Find where the given text appears and provide that cell's center as (X, Y) coordinate. 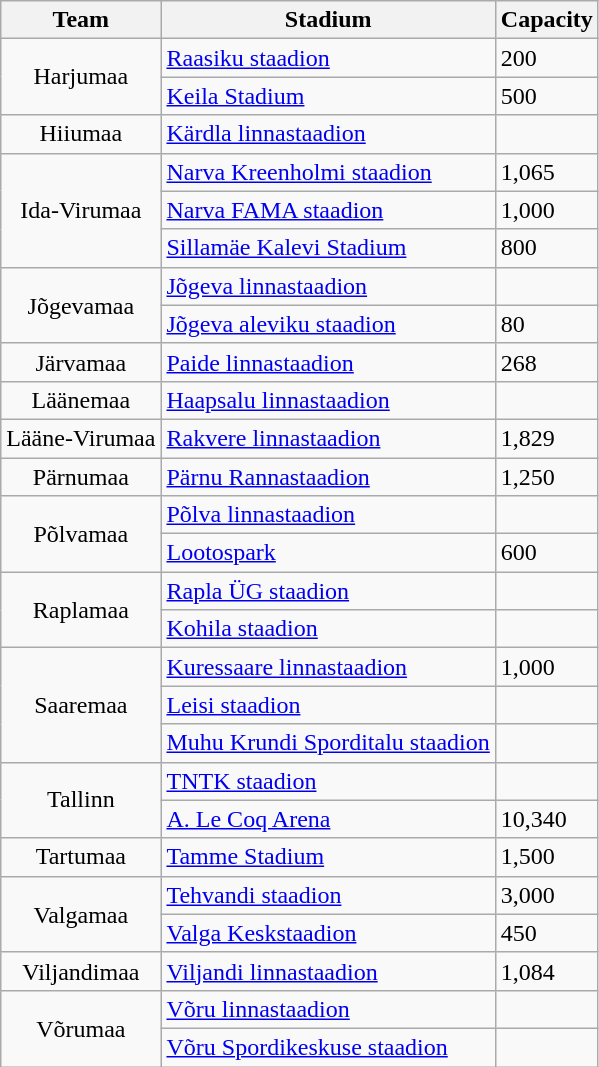
Järvamaa (81, 362)
Lääne-Virumaa (81, 438)
Viljandi linnastaadion (328, 971)
Team (81, 20)
Saaremaa (81, 705)
1,084 (546, 971)
Rapla ÜG staadion (328, 591)
Harjumaa (81, 77)
3,000 (546, 895)
Läänemaa (81, 400)
80 (546, 324)
Kärdla linnastaadion (328, 134)
Narva FAMA staadion (328, 210)
1,500 (546, 857)
450 (546, 933)
1,065 (546, 172)
TNTK staadion (328, 781)
Haapsalu linnastaadion (328, 400)
Jõgeva linnastaadion (328, 286)
Paide linnastaadion (328, 362)
Kuressaare linnastaadion (328, 667)
Valga Keskstaadion (328, 933)
Tartumaa (81, 857)
Jõgevamaa (81, 305)
Raasiku staadion (328, 58)
Tamme Stadium (328, 857)
Rakvere linnastaadion (328, 438)
A. Le Coq Arena (328, 819)
800 (546, 248)
Narva Kreenholmi staadion (328, 172)
Võru Spordikeskuse staadion (328, 1047)
Valgamaa (81, 914)
Keila Stadium (328, 96)
Capacity (546, 20)
1,829 (546, 438)
Kohila staadion (328, 629)
10,340 (546, 819)
Muhu Krundi Sporditalu staadion (328, 743)
600 (546, 553)
Pärnu Rannastaadion (328, 477)
Tehvandi staadion (328, 895)
1,250 (546, 477)
Raplamaa (81, 610)
Stadium (328, 20)
Võrumaa (81, 1028)
Võru linnastaadion (328, 1009)
Lootospark (328, 553)
Hiiumaa (81, 134)
Viljandimaa (81, 971)
Tallinn (81, 800)
500 (546, 96)
Põlvamaa (81, 534)
Jõgeva aleviku staadion (328, 324)
200 (546, 58)
Pärnumaa (81, 477)
268 (546, 362)
Põlva linnastaadion (328, 515)
Ida-Virumaa (81, 210)
Leisi staadion (328, 705)
Sillamäe Kalevi Stadium (328, 248)
